Capture the cell that displays the provided text and extract its (X, Y) central coordinate. 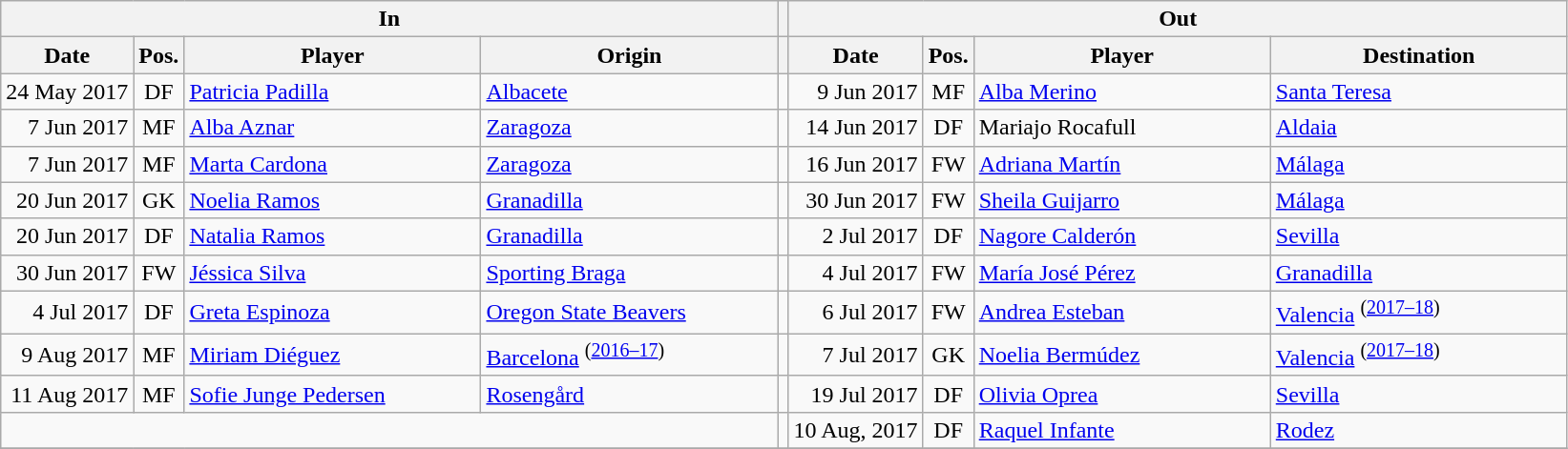
16 Jun 2017 (855, 164)
María José Pérez (1122, 273)
Origin (630, 55)
Alba Merino (1122, 92)
10 Aug, 2017 (855, 430)
Patricia Padilla (332, 92)
9 Aug 2017 (67, 355)
Noelia Bermúdez (1122, 355)
9 Jun 2017 (855, 92)
Mariajo Rocafull (1122, 128)
6 Jul 2017 (855, 313)
Destination (1418, 55)
Nagore Calderón (1122, 236)
Oregon State Beavers (630, 313)
Miriam Diéguez (332, 355)
Olivia Oprea (1122, 394)
24 May 2017 (67, 92)
Albacete (630, 92)
In (389, 19)
14 Jun 2017 (855, 128)
Alba Aznar (332, 128)
2 Jul 2017 (855, 236)
Greta Espinoza (332, 313)
Jéssica Silva (332, 273)
Out (1178, 19)
Barcelona (2016–17) (630, 355)
Aldaia (1418, 128)
Adriana Martín (1122, 164)
Noelia Ramos (332, 200)
Sheila Guijarro (1122, 200)
Sporting Braga (630, 273)
Rodez (1418, 430)
Andrea Esteban (1122, 313)
Natalia Ramos (332, 236)
Santa Teresa (1418, 92)
Sofie Junge Pedersen (332, 394)
11 Aug 2017 (67, 394)
19 Jul 2017 (855, 394)
Raquel Infante (1122, 430)
7 Jul 2017 (855, 355)
Marta Cardona (332, 164)
Rosengård (630, 394)
